Determine the (X, Y) coordinate at the center of the cell enclosing the given text.  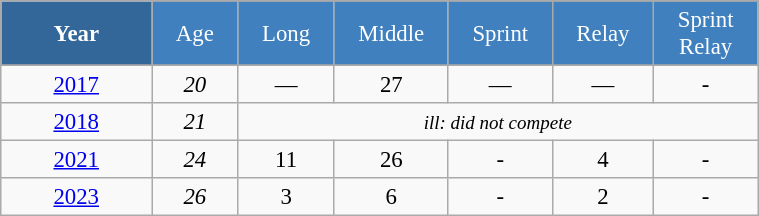
24 (195, 160)
6 (391, 197)
21 (195, 122)
Age (195, 34)
2018 (76, 122)
Long (286, 34)
Year (76, 34)
2023 (76, 197)
11 (286, 160)
20 (195, 85)
SprintRelay (706, 34)
ill: did not compete (498, 122)
2 (602, 197)
Middle (391, 34)
27 (391, 85)
3 (286, 197)
4 (602, 160)
Relay (602, 34)
2021 (76, 160)
Sprint (500, 34)
2017 (76, 85)
